Locate the cell with the specified text and output its (x, y) center coordinate. 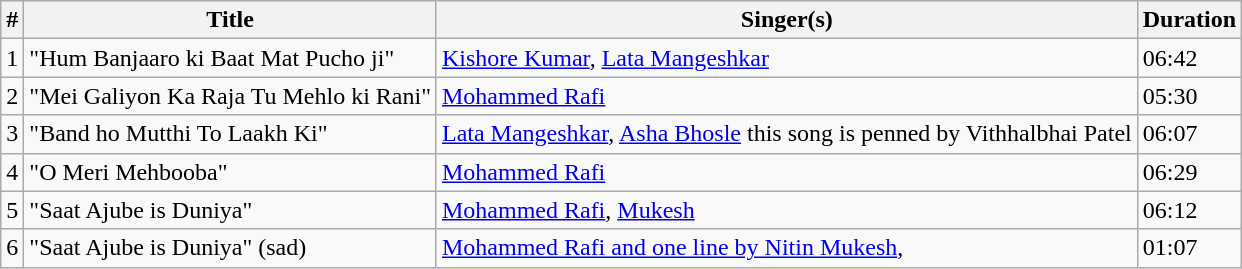
"Saat Ajube is Duniya" (230, 210)
Title (230, 20)
"Mei Galiyon Ka Raja Tu Mehlo ki Rani" (230, 96)
4 (12, 172)
06:42 (1189, 58)
Singer(s) (786, 20)
Duration (1189, 20)
"Saat Ajube is Duniya" (sad) (230, 248)
3 (12, 134)
06:07 (1189, 134)
Mohammed Rafi, Mukesh (786, 210)
06:29 (1189, 172)
05:30 (1189, 96)
Kishore Kumar, Lata Mangeshkar (786, 58)
"Hum Banjaaro ki Baat Mat Pucho ji" (230, 58)
1 (12, 58)
6 (12, 248)
Mohammed Rafi and one line by Nitin Mukesh, (786, 248)
# (12, 20)
01:07 (1189, 248)
5 (12, 210)
"O Meri Mehbooba" (230, 172)
"Band ho Mutthi To Laakh Ki" (230, 134)
06:12 (1189, 210)
Lata Mangeshkar, Asha Bhosle this song is penned by Vithhalbhai Patel (786, 134)
2 (12, 96)
